Output the (x, y) coordinate of the center of the cell containing the given text.  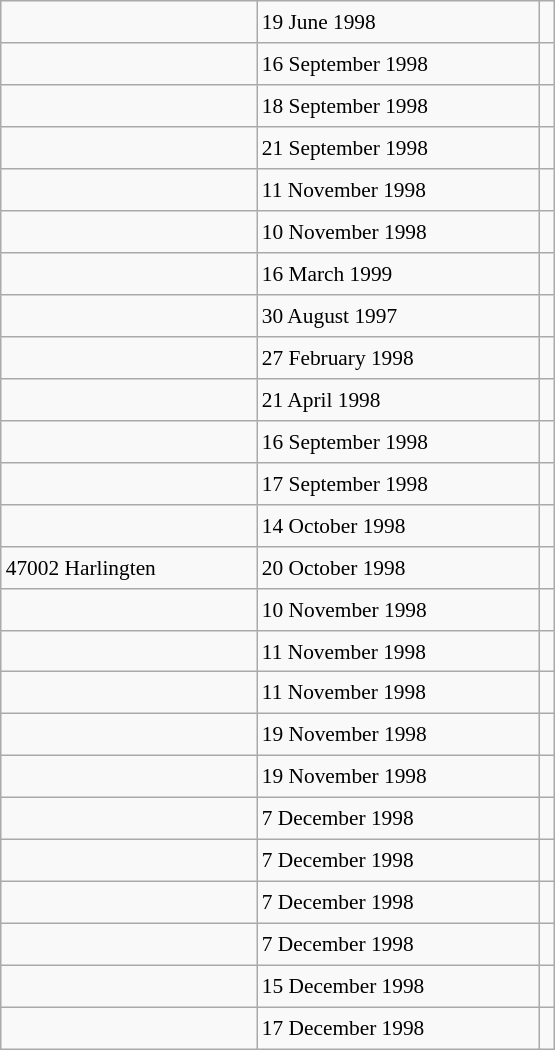
18 September 1998 (398, 106)
19 June 1998 (398, 22)
20 October 1998 (398, 567)
47002 Harlingten (129, 567)
17 September 1998 (398, 483)
21 September 1998 (398, 148)
14 October 1998 (398, 525)
16 March 1999 (398, 274)
17 December 1998 (398, 1028)
30 August 1997 (398, 316)
21 April 1998 (398, 399)
27 February 1998 (398, 358)
15 December 1998 (398, 986)
